Output the (x, y) coordinate of the center of the cell containing the given text.  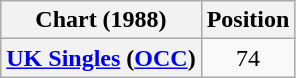
Chart (1988) (101, 20)
Position (248, 20)
UK Singles (OCC) (101, 58)
74 (248, 58)
